Detect which cell encompasses the target text, then output its [X, Y] center coordinate. 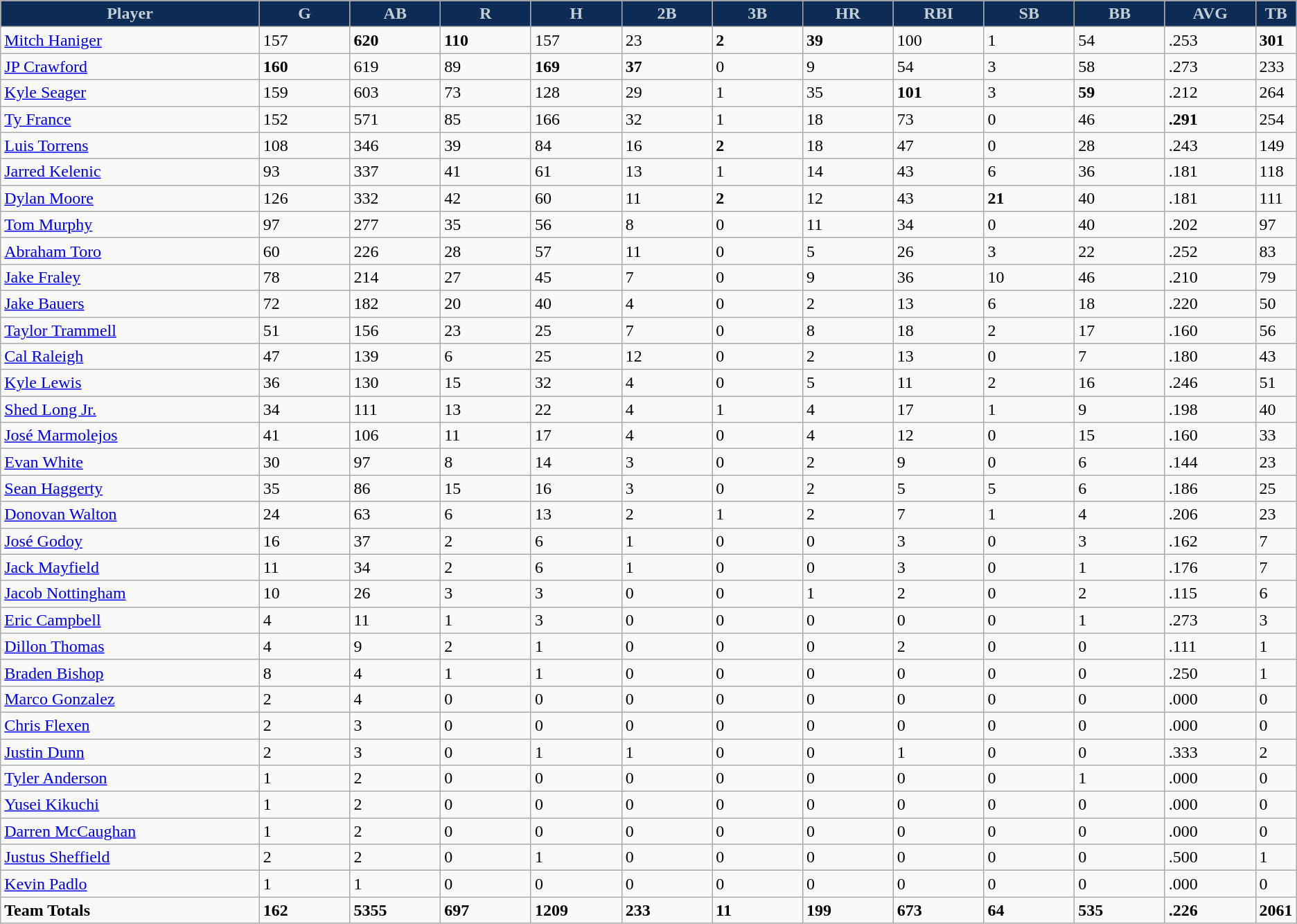
.291 [1210, 119]
1209 [576, 910]
33 [1276, 436]
29 [667, 93]
603 [395, 93]
89 [486, 66]
Dillon Thomas [130, 646]
332 [395, 198]
G [305, 14]
169 [576, 66]
159 [305, 93]
.226 [1210, 910]
118 [1276, 172]
Player [130, 14]
214 [395, 277]
Kyle Lewis [130, 383]
Justus Sheffield [130, 858]
2061 [1276, 910]
156 [395, 330]
571 [395, 119]
30 [305, 462]
Luis Torrens [130, 145]
21 [1030, 198]
Yusei Kikuchi [130, 805]
79 [1276, 277]
149 [1276, 145]
5355 [395, 910]
.220 [1210, 303]
152 [305, 119]
72 [305, 303]
.115 [1210, 594]
166 [576, 119]
58 [1120, 66]
H [576, 14]
Braden Bishop [130, 673]
.252 [1210, 251]
José Godoy [130, 541]
277 [395, 224]
162 [305, 910]
RBI [938, 14]
93 [305, 172]
R [486, 14]
697 [486, 910]
Jarred Kelenic [130, 172]
SB [1030, 14]
Jake Fraley [130, 277]
Eric Campbell [130, 620]
199 [848, 910]
45 [576, 277]
42 [486, 198]
Evan White [130, 462]
JP Crawford [130, 66]
.246 [1210, 383]
Sean Haggerty [130, 488]
.176 [1210, 567]
.212 [1210, 93]
Jack Mayfield [130, 567]
.186 [1210, 488]
57 [576, 251]
24 [305, 515]
346 [395, 145]
TB [1276, 14]
Shed Long Jr. [130, 409]
128 [576, 93]
.198 [1210, 409]
Abraham Toro [130, 251]
130 [395, 383]
182 [395, 303]
337 [395, 172]
.144 [1210, 462]
.500 [1210, 858]
HR [848, 14]
Ty France [130, 119]
.210 [1210, 277]
59 [1120, 93]
110 [486, 40]
.202 [1210, 224]
Tyler Anderson [130, 779]
301 [1276, 40]
BB [1120, 14]
50 [1276, 303]
.111 [1210, 646]
Dylan Moore [130, 198]
Justin Dunn [130, 752]
620 [395, 40]
160 [305, 66]
Taylor Trammell [130, 330]
254 [1276, 119]
Kevin Padlo [130, 884]
.180 [1210, 357]
José Marmolejos [130, 436]
619 [395, 66]
Darren McCaughan [130, 831]
139 [395, 357]
2B [667, 14]
20 [486, 303]
100 [938, 40]
61 [576, 172]
.162 [1210, 541]
535 [1120, 910]
673 [938, 910]
.206 [1210, 515]
264 [1276, 93]
64 [1030, 910]
Jacob Nottingham [130, 594]
86 [395, 488]
Jake Bauers [130, 303]
AVG [1210, 14]
3B [758, 14]
Team Totals [130, 910]
Marco Gonzalez [130, 699]
Donovan Walton [130, 515]
Mitch Haniger [130, 40]
Cal Raleigh [130, 357]
78 [305, 277]
85 [486, 119]
83 [1276, 251]
.243 [1210, 145]
126 [305, 198]
Chris Flexen [130, 725]
.253 [1210, 40]
101 [938, 93]
AB [395, 14]
27 [486, 277]
226 [395, 251]
.250 [1210, 673]
.333 [1210, 752]
63 [395, 515]
84 [576, 145]
106 [395, 436]
108 [305, 145]
Tom Murphy [130, 224]
Kyle Seager [130, 93]
